Determine the (x, y) coordinate at the center of the cell enclosing the given text.  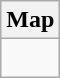
Map (30, 20)
